Determine the (x, y) coordinate at the center of the cell enclosing the given text.  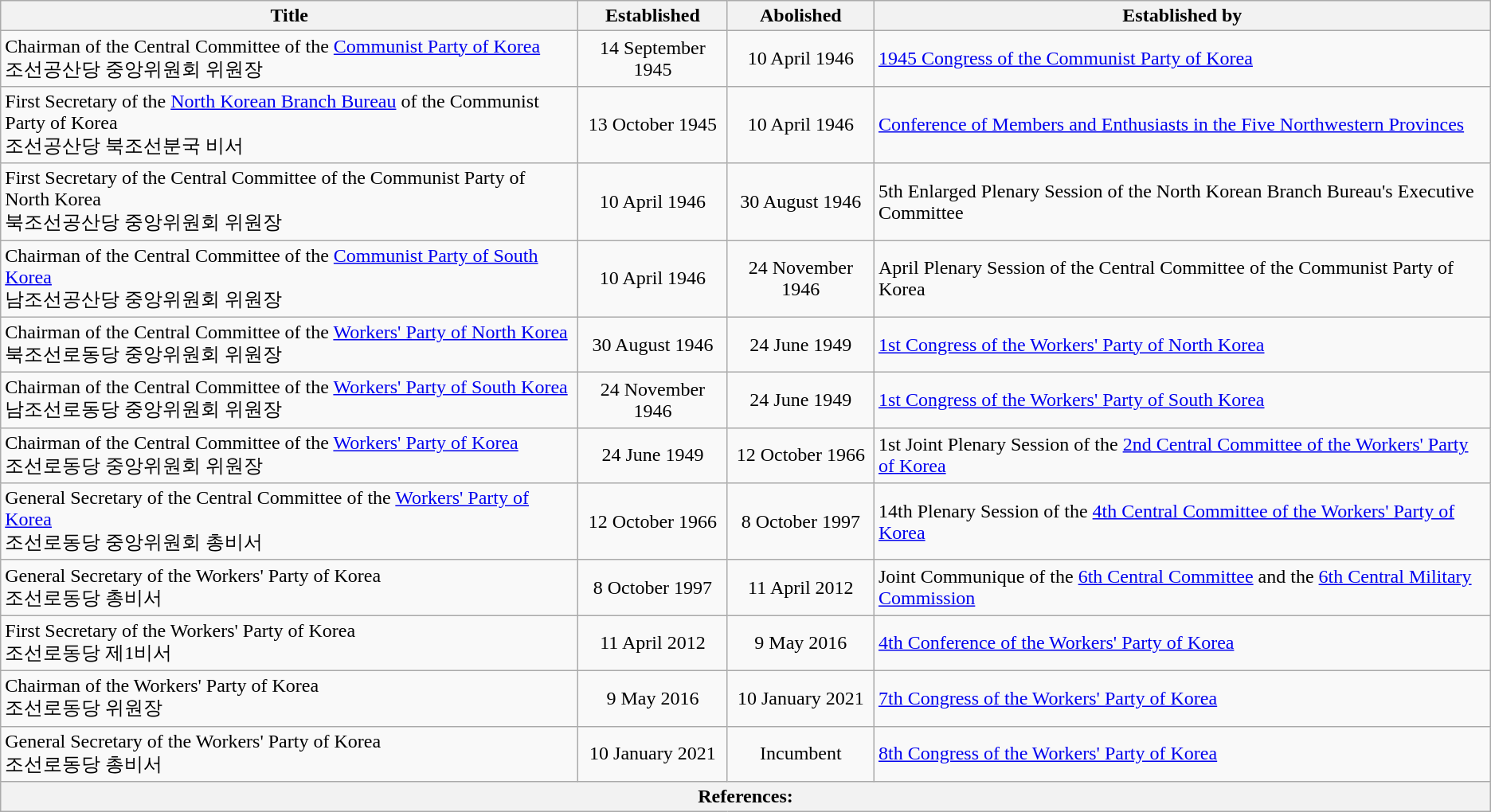
First Secretary of the Central Committee of the Communist Party of North Korea북조선공산당 중앙위원회 위원장 (290, 202)
Abolished (800, 16)
Joint Communique of the 6th Central Committee and the 6th Central Military Commission (1182, 588)
April Plenary Session of the Central Committee of the Communist Party of Korea (1182, 279)
Established by (1182, 16)
5th Enlarged Plenary Session of the North Korean Branch Bureau's Executive Committee (1182, 202)
Chairman of the Central Committee of the Communist Party of South Korea남조선공산당 중앙위원회 위원장 (290, 279)
14th Plenary Session of the 4th Central Committee of the Workers' Party of Korea (1182, 522)
Chairman of the Central Committee of the Communist Party of Korea조선공산당 중앙위원회 위원장 (290, 59)
Title (290, 16)
General Secretary of the Central Committee of the Workers' Party of Korea조선로동당 중앙위원회 총비서 (290, 522)
First Secretary of the Workers' Party of Korea조선로동당 제1비서 (290, 643)
1st Congress of the Workers' Party of North Korea (1182, 345)
First Secretary of the North Korean Branch Bureau of the Communist Party of Korea조선공산당 북조선분국 비서 (290, 124)
13 October 1945 (653, 124)
Conference of Members and Enthusiasts in the Five Northwestern Provinces (1182, 124)
4th Conference of the Workers' Party of Korea (1182, 643)
Chairman of the Workers' Party of Korea조선로동당 위원장 (290, 698)
8th Congress of the Workers' Party of Korea (1182, 754)
Incumbent (800, 754)
1st Joint Plenary Session of the 2nd Central Committee of the Workers' Party of Korea (1182, 455)
1945 Congress of the Communist Party of Korea (1182, 59)
Chairman of the Central Committee of the Workers' Party of North Korea북조선로동당 중앙위원회 위원장 (290, 345)
Chairman of the Central Committee of the Workers' Party of South Korea남조선로동당 중앙위원회 위원장 (290, 400)
References: (745, 797)
14 September 1945 (653, 59)
Established (653, 16)
1st Congress of the Workers' Party of South Korea (1182, 400)
Chairman of the Central Committee of the Workers' Party of Korea조선로동당 중앙위원회 위원장 (290, 455)
7th Congress of the Workers' Party of Korea (1182, 698)
